Determine the [X, Y] coordinate at the center of the cell enclosing the given text.  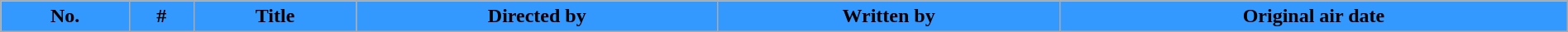
# [162, 16]
Original air date [1314, 16]
Title [275, 16]
Directed by [537, 16]
No. [65, 16]
Written by [889, 16]
